Find where the given text appears and provide that cell's center as (x, y) coordinate. 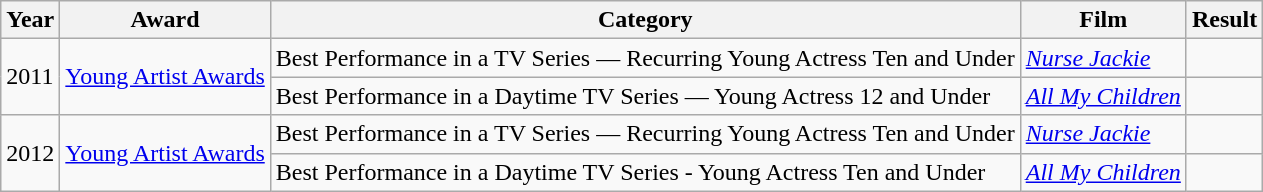
Year (30, 20)
Best Performance in a Daytime TV Series — Young Actress 12 and Under (645, 96)
Film (1103, 20)
Category (645, 20)
Award (165, 20)
2011 (30, 77)
2012 (30, 153)
Best Performance in a Daytime TV Series - Young Actress Ten and Under (645, 172)
Result (1224, 20)
